Detect which cell encompasses the target text, then output its (X, Y) center coordinate. 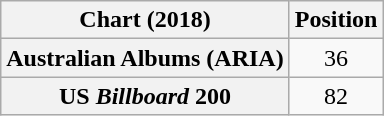
Australian Albums (ARIA) (145, 58)
36 (336, 58)
82 (336, 96)
Position (336, 20)
US Billboard 200 (145, 96)
Chart (2018) (145, 20)
